Provide the (X, Y) coordinate of the cell's center where the given text is located.  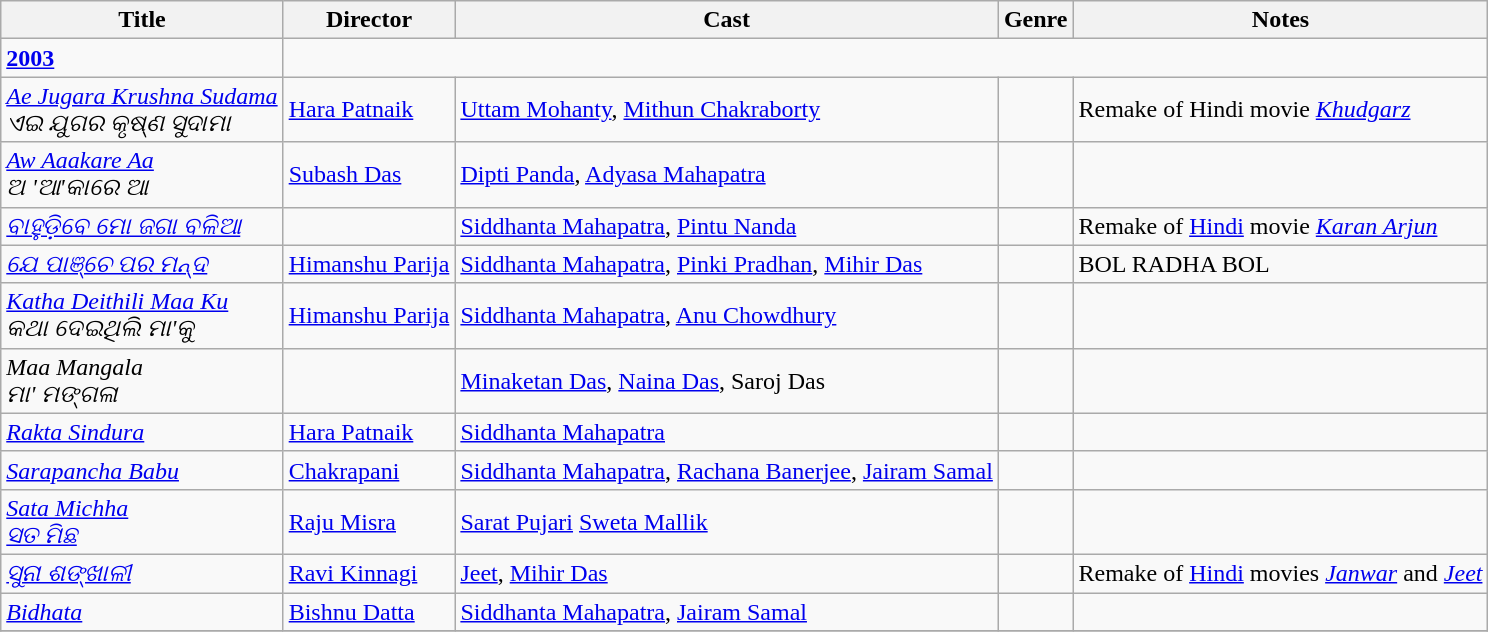
Remake of Hindi movies Janwar and Jeet (1280, 573)
BOL RADHA BOL (1280, 264)
Rakta Sindura (142, 432)
Sarat Pujari Sweta Mallik (727, 522)
Siddhanta Mahapatra, Rachana Banerjee, Jairam Samal (727, 470)
Title (142, 20)
ବାହୁଡ଼ିବେ ମୋ ଜଗା ବଳିଆ (142, 226)
Jeet, Mihir Das (727, 573)
Siddhanta Mahapatra, Pinki Pradhan, Mihir Das (727, 264)
ସୁନା ଶଙ୍ଖାଳୀ (142, 573)
Notes (1280, 20)
Katha Deithili Maa Kuକଥା ଦେଇଥିଲି ମା'କୁ (142, 316)
Ravi Kinnagi (369, 573)
Siddhanta Mahapatra, Pintu Nanda (727, 226)
Cast (727, 20)
Remake of Hindi movie Khudgarz (1280, 110)
2003 (142, 58)
Genre (1036, 20)
Subash Das (369, 174)
Sarapancha Babu (142, 470)
Maa Mangalaମା' ମଙ୍ଗଳା (142, 380)
Bidhata (142, 611)
Minaketan Das, Naina Das, Saroj Das (727, 380)
Dipti Panda, Adyasa Mahapatra (727, 174)
Aw Aaakare Aaଅ 'ଆ'କାରେ ଆ (142, 174)
Uttam Mohanty, Mithun Chakraborty (727, 110)
Siddhanta Mahapatra, Jairam Samal (727, 611)
Sata Michhaସତ ମିଛ (142, 522)
ଯେ ପାଞ୍ଚେ ପର ମନ୍ଦ (142, 264)
Raju Misra (369, 522)
Ae Jugara Krushna Sudamaଏଇ ଯୁଗର କୃଷ୍ଣ ସୁଦାମା (142, 110)
Chakrapani (369, 470)
Remake of Hindi movie Karan Arjun (1280, 226)
Siddhanta Mahapatra, Anu Chowdhury (727, 316)
Director (369, 20)
Siddhanta Mahapatra (727, 432)
Bishnu Datta (369, 611)
